Extract the [X, Y] coordinate from the center of the cell holding the provided text.  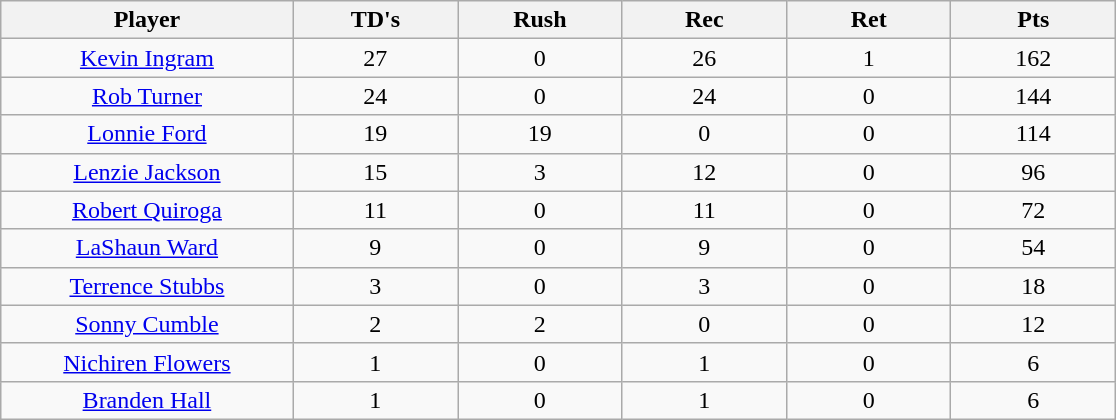
144 [1034, 96]
Rec [704, 20]
54 [1034, 248]
LaShaun Ward [147, 248]
15 [375, 172]
Rush [540, 20]
96 [1034, 172]
Branden Hall [147, 400]
Lenzie Jackson [147, 172]
18 [1034, 286]
Terrence Stubbs [147, 286]
27 [375, 58]
Rob Turner [147, 96]
26 [704, 58]
Player [147, 20]
Kevin Ingram [147, 58]
114 [1034, 134]
162 [1034, 58]
Nichiren Flowers [147, 362]
72 [1034, 210]
Sonny Cumble [147, 324]
TD's [375, 20]
Lonnie Ford [147, 134]
Pts [1034, 20]
Robert Quiroga [147, 210]
Ret [869, 20]
